Search for the cell housing the specified text and yield its (x, y) center coordinate. 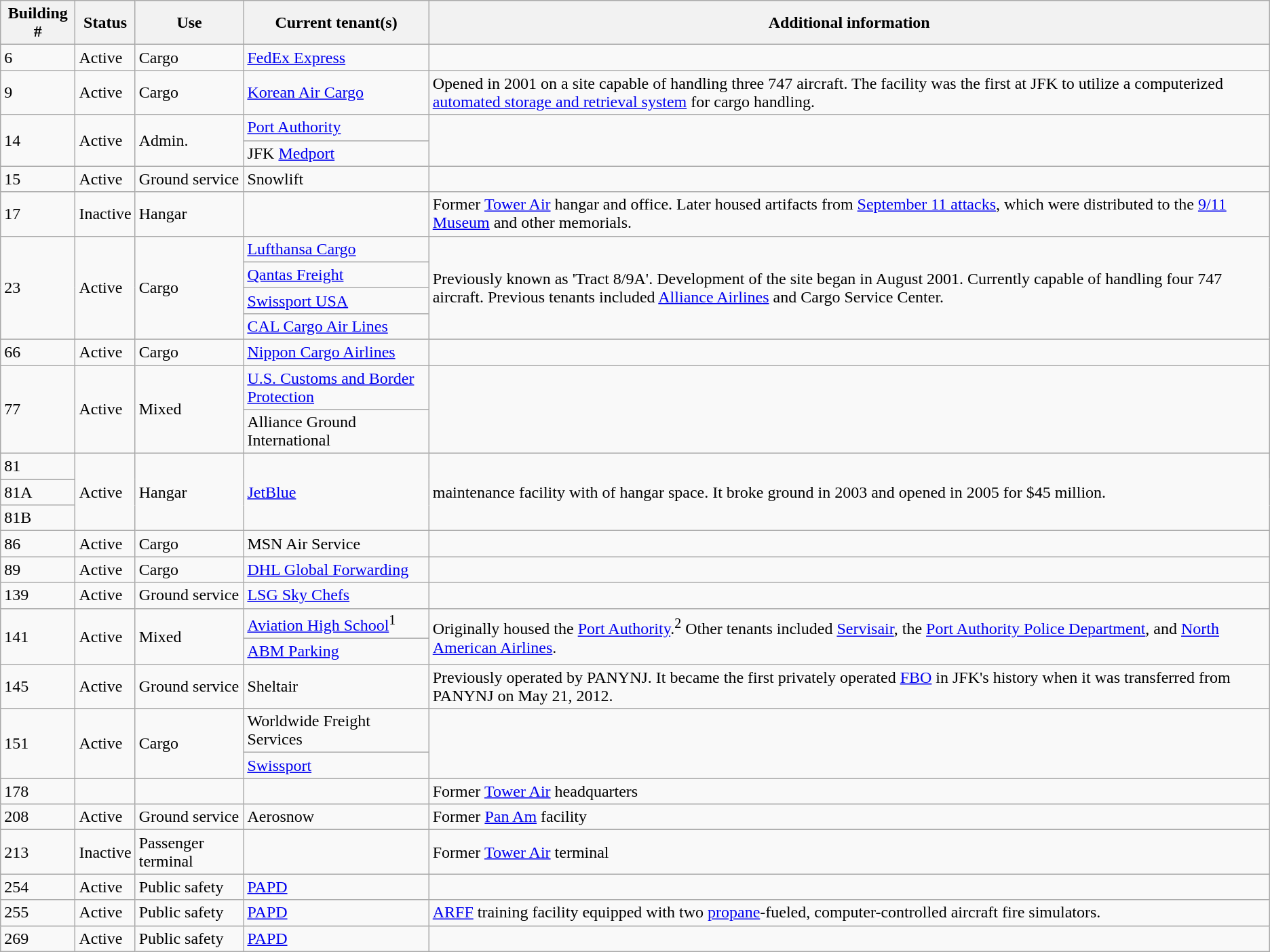
17 (38, 214)
145 (38, 686)
MSN Air Service (336, 544)
77 (38, 409)
81B (38, 518)
Former Tower Air terminal (849, 852)
14 (38, 140)
Sheltair (336, 686)
Originally housed the Port Authority.2 Other tenants included Servisair, the Port Authority Police Department, and North American Airlines. (849, 636)
FedEx Express (336, 58)
6 (38, 58)
Swissport (336, 766)
Additional information (849, 23)
254 (38, 887)
CAL Cargo Air Lines (336, 326)
89 (38, 570)
Alliance Ground International (336, 431)
255 (38, 913)
U.S. Customs and Border Protection (336, 386)
151 (38, 743)
Port Authority (336, 127)
DHL Global Forwarding (336, 570)
Admin. (189, 140)
208 (38, 817)
Former Pan Am facility (849, 817)
Building # (38, 23)
66 (38, 352)
ARFF training facility equipped with two propane-fueled, computer-controlled aircraft fire simulators. (849, 913)
Previously operated by PANYNJ. It became the first privately operated FBO in JFK's history when it was transferred from PANYNJ on May 21, 2012. (849, 686)
23 (38, 287)
269 (38, 938)
141 (38, 636)
86 (38, 544)
ABM Parking (336, 652)
Korean Air Cargo (336, 92)
178 (38, 791)
9 (38, 92)
Passenger terminal (189, 852)
Swissport USA (336, 300)
81A (38, 492)
81 (38, 467)
15 (38, 179)
Former Tower Air headquarters (849, 791)
Use (189, 23)
JetBlue (336, 492)
Aerosnow (336, 817)
Snowlift (336, 179)
JFK Medport (336, 153)
213 (38, 852)
Current tenant(s) (336, 23)
Aviation High School1 (336, 624)
139 (38, 595)
maintenance facility with of hangar space. It broke ground in 2003 and opened in 2005 for $45 million. (849, 492)
Worldwide Freight Services (336, 731)
Nippon Cargo Airlines (336, 352)
Lufthansa Cargo (336, 249)
LSG Sky Chefs (336, 595)
Status (105, 23)
Former Tower Air hangar and office. Later housed artifacts from September 11 attacks, which were distributed to the 9/11 Museum and other memorials. (849, 214)
Qantas Freight (336, 275)
